Scan for the cell matching the given text and deliver its [X, Y] coordinate at center. 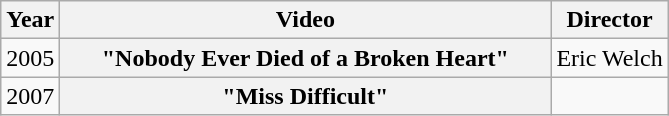
Year [30, 20]
Video [306, 20]
Eric Welch [610, 58]
"Miss Difficult" [306, 96]
"Nobody Ever Died of a Broken Heart" [306, 58]
2007 [30, 96]
2005 [30, 58]
Director [610, 20]
